Detect which cell encompasses the target text, then output its (X, Y) center coordinate. 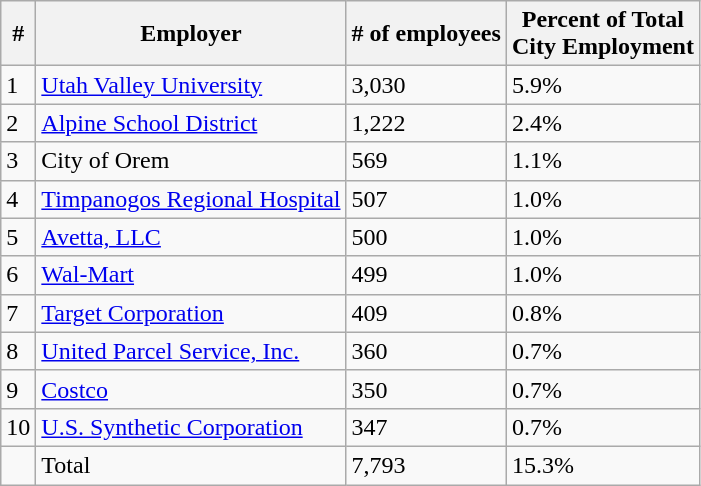
0.8% (602, 313)
9 (18, 389)
10 (18, 427)
409 (426, 313)
United Parcel Service, Inc. (191, 351)
4 (18, 199)
3 (18, 161)
Employer (191, 34)
499 (426, 275)
Alpine School District (191, 123)
2.4% (602, 123)
347 (426, 427)
7,793 (426, 465)
8 (18, 351)
7 (18, 313)
Total (191, 465)
Avetta, LLC (191, 237)
15.3% (602, 465)
5 (18, 237)
360 (426, 351)
Wal-Mart (191, 275)
# of employees (426, 34)
U.S. Synthetic Corporation (191, 427)
5.9% (602, 85)
569 (426, 161)
# (18, 34)
350 (426, 389)
Utah Valley University (191, 85)
6 (18, 275)
507 (426, 199)
1.1% (602, 161)
3,030 (426, 85)
City of Orem (191, 161)
2 (18, 123)
Costco (191, 389)
Target Corporation (191, 313)
500 (426, 237)
Percent of TotalCity Employment (602, 34)
1,222 (426, 123)
1 (18, 85)
Timpanogos Regional Hospital (191, 199)
